Locate the cell with the specified text and output its [X, Y] center coordinate. 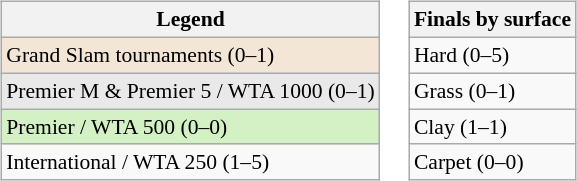
Grand Slam tournaments (0–1) [190, 55]
Carpet (0–0) [492, 162]
International / WTA 250 (1–5) [190, 162]
Legend [190, 20]
Finals by surface [492, 20]
Hard (0–5) [492, 55]
Clay (1–1) [492, 127]
Grass (0–1) [492, 91]
Premier / WTA 500 (0–0) [190, 127]
Premier M & Premier 5 / WTA 1000 (0–1) [190, 91]
